Capture the cell that displays the provided text and extract its [x, y] central coordinate. 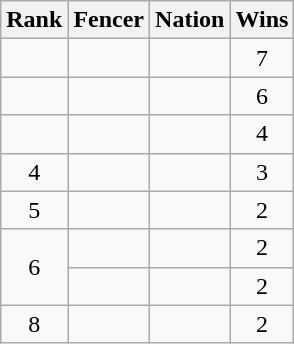
8 [34, 324]
Fencer [109, 20]
Wins [262, 20]
3 [262, 172]
Nation [190, 20]
5 [34, 210]
7 [262, 58]
Rank [34, 20]
